Search for the cell housing the specified text and yield its (x, y) center coordinate. 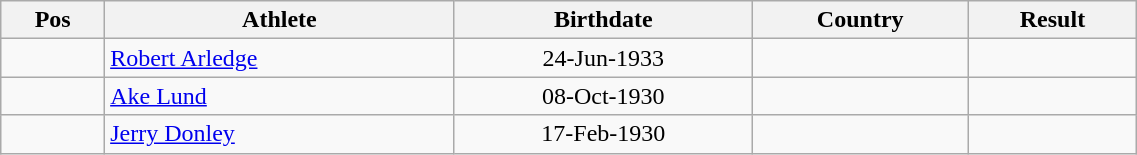
08-Oct-1930 (603, 96)
17-Feb-1930 (603, 134)
Birthdate (603, 20)
Ake Lund (280, 96)
24-Jun-1933 (603, 58)
Pos (53, 20)
Robert Arledge (280, 58)
Athlete (280, 20)
Result (1052, 20)
Country (860, 20)
Jerry Donley (280, 134)
